Detect which cell encompasses the target text, then output its [X, Y] center coordinate. 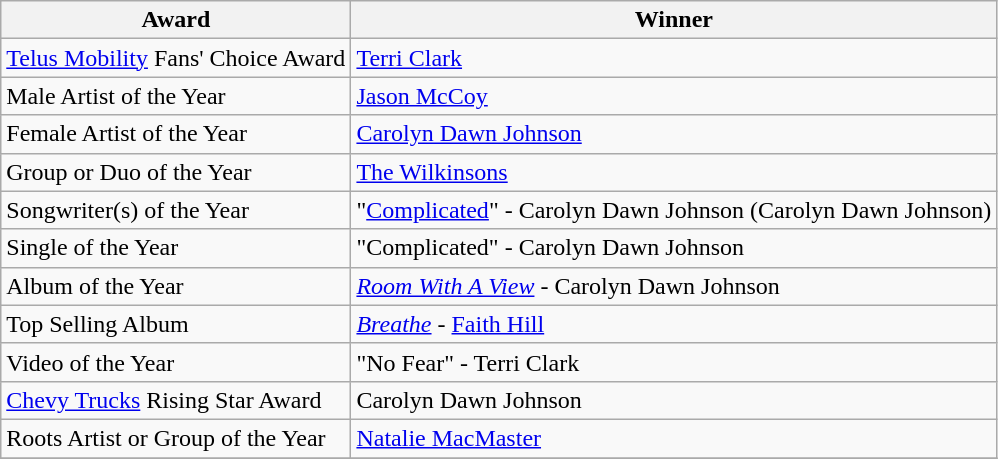
Top Selling Album [176, 324]
Jason McCoy [674, 96]
Roots Artist or Group of the Year [176, 438]
The Wilkinsons [674, 172]
Terri Clark [674, 58]
"Complicated" - Carolyn Dawn Johnson (Carolyn Dawn Johnson) [674, 210]
Album of the Year [176, 286]
Video of the Year [176, 362]
Songwriter(s) of the Year [176, 210]
Award [176, 20]
Single of the Year [176, 248]
Chevy Trucks Rising Star Award [176, 400]
Telus Mobility Fans' Choice Award [176, 58]
Room With A View - Carolyn Dawn Johnson [674, 286]
"No Fear" - Terri Clark [674, 362]
Female Artist of the Year [176, 134]
Breathe - Faith Hill [674, 324]
Winner [674, 20]
Group or Duo of the Year [176, 172]
"Complicated" - Carolyn Dawn Johnson [674, 248]
Male Artist of the Year [176, 96]
Natalie MacMaster [674, 438]
